Capture the cell that displays the provided text and extract its [X, Y] central coordinate. 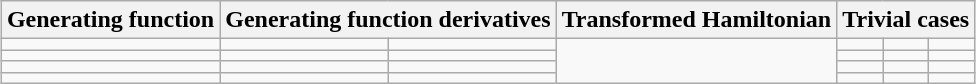
Generating function derivatives [388, 20]
Trivial cases [906, 20]
Transformed Hamiltonian [696, 20]
Generating function [110, 20]
